Locate the cell with the specified text and output its [X, Y] center coordinate. 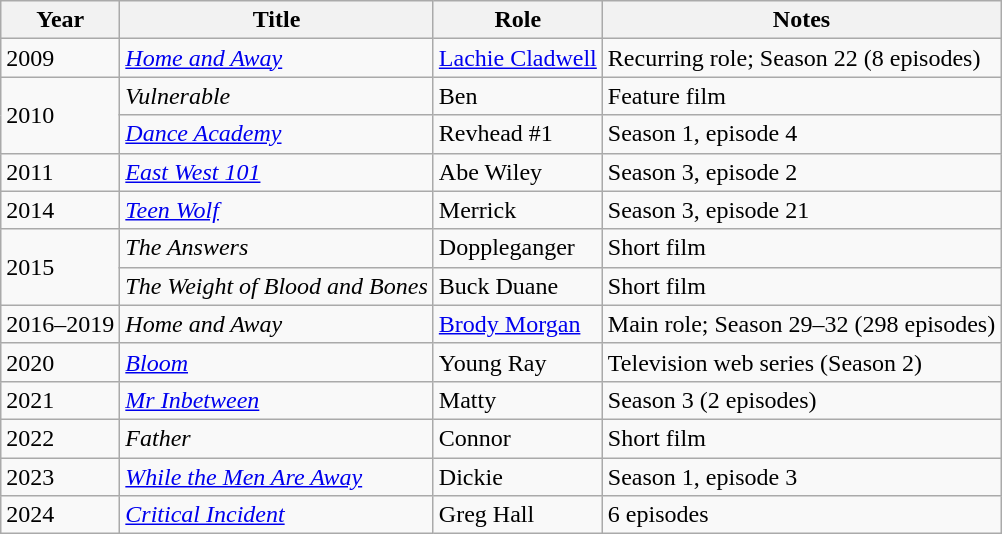
2015 [60, 267]
The Answers [277, 248]
2010 [60, 115]
Title [277, 20]
2022 [60, 438]
Greg Hall [518, 515]
2009 [60, 58]
Notes [801, 20]
Season 3, episode 21 [801, 210]
2011 [60, 172]
Main role; Season 29–32 (298 episodes) [801, 324]
2021 [60, 400]
Season 3 (2 episodes) [801, 400]
2023 [60, 477]
Season 3, episode 2 [801, 172]
Recurring role; Season 22 (8 episodes) [801, 58]
Feature film [801, 96]
While the Men Are Away [277, 477]
Television web series (Season 2) [801, 362]
Doppleganger [518, 248]
2020 [60, 362]
Abe Wiley [518, 172]
Mr Inbetween [277, 400]
Young Ray [518, 362]
Brody Morgan [518, 324]
2016–2019 [60, 324]
Vulnerable [277, 96]
Father [277, 438]
Season 1, episode 4 [801, 134]
2024 [60, 515]
Revhead #1 [518, 134]
Ben [518, 96]
Dickie [518, 477]
The Weight of Blood and Bones [277, 286]
Connor [518, 438]
Merrick [518, 210]
Teen Wolf [277, 210]
Season 1, episode 3 [801, 477]
Role [518, 20]
Dance Academy [277, 134]
Critical Incident [277, 515]
Buck Duane [518, 286]
2014 [60, 210]
East West 101 [277, 172]
Matty [518, 400]
Year [60, 20]
Bloom [277, 362]
6 episodes [801, 515]
Lachie Cladwell [518, 58]
